Scan for the cell matching the given text and deliver its [x, y] coordinate at center. 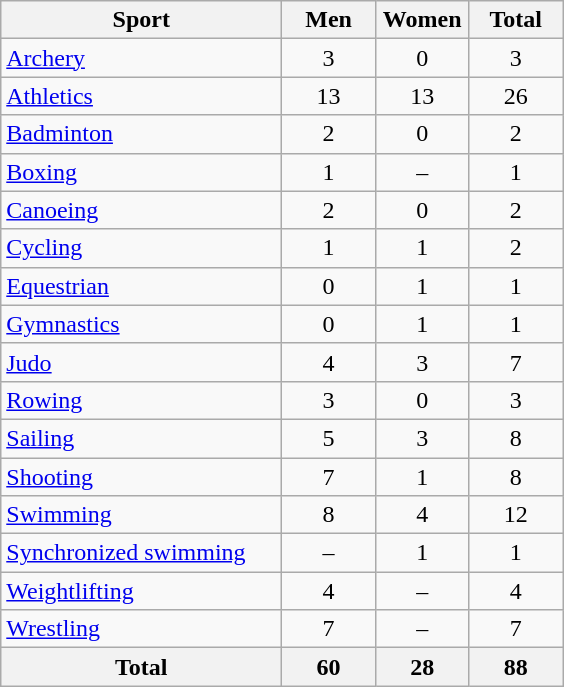
12 [516, 515]
Women [422, 20]
Rowing [142, 400]
Cycling [142, 248]
Sailing [142, 438]
Athletics [142, 96]
5 [329, 438]
Swimming [142, 515]
28 [422, 667]
Shooting [142, 477]
Men [329, 20]
Gymnastics [142, 324]
Archery [142, 58]
Equestrian [142, 286]
88 [516, 667]
60 [329, 667]
Badminton [142, 134]
26 [516, 96]
Canoeing [142, 210]
Weightlifting [142, 591]
Synchronized swimming [142, 553]
Boxing [142, 172]
Judo [142, 362]
Wrestling [142, 629]
Sport [142, 20]
